For the text-containing cell, return its midpoint in [X, Y] coordinate format. 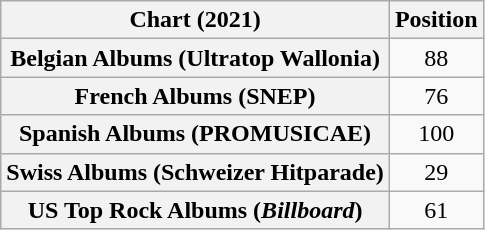
Swiss Albums (Schweizer Hitparade) [196, 172]
100 [436, 134]
Chart (2021) [196, 20]
61 [436, 210]
US Top Rock Albums (Billboard) [196, 210]
29 [436, 172]
Spanish Albums (PROMUSICAE) [196, 134]
Belgian Albums (Ultratop Wallonia) [196, 58]
French Albums (SNEP) [196, 96]
88 [436, 58]
76 [436, 96]
Position [436, 20]
